Determine the [X, Y] coordinate at the center of the cell enclosing the given text.  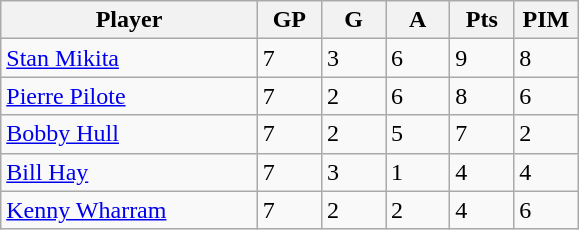
9 [482, 58]
1 [418, 172]
G [353, 20]
Bobby Hull [130, 134]
Stan Mikita [130, 58]
5 [418, 134]
Pts [482, 20]
A [418, 20]
GP [289, 20]
Kenny Wharram [130, 210]
Bill Hay [130, 172]
Player [130, 20]
PIM [546, 20]
Pierre Pilote [130, 96]
